Provide the (X, Y) coordinate of the cell's center where the given text is located.  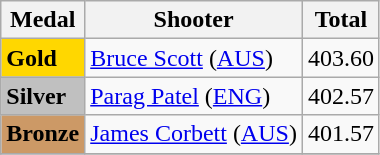
Bronze (43, 134)
Bruce Scott (AUS) (194, 58)
Shooter (194, 20)
James Corbett (AUS) (194, 134)
403.60 (340, 58)
Medal (43, 20)
Total (340, 20)
Parag Patel (ENG) (194, 96)
Silver (43, 96)
402.57 (340, 96)
401.57 (340, 134)
Gold (43, 58)
